Locate the cell with the specified text and output its (X, Y) center coordinate. 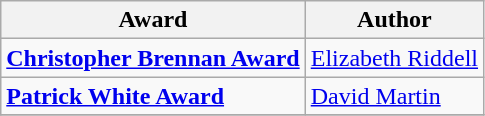
Christopher Brennan Award (153, 58)
Patrick White Award (153, 96)
Elizabeth Riddell (394, 58)
Author (394, 20)
David Martin (394, 96)
Award (153, 20)
